Locate the cell with the specified text and output its [x, y] center coordinate. 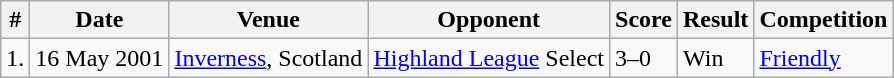
Friendly [824, 58]
Win [715, 58]
Inverness, Scotland [268, 58]
16 May 2001 [100, 58]
Competition [824, 20]
Opponent [489, 20]
Highland League Select [489, 58]
# [16, 20]
Score [644, 20]
Venue [268, 20]
3–0 [644, 58]
1. [16, 58]
Date [100, 20]
Result [715, 20]
